Provide the (x, y) coordinate of the cell's center where the given text is located.  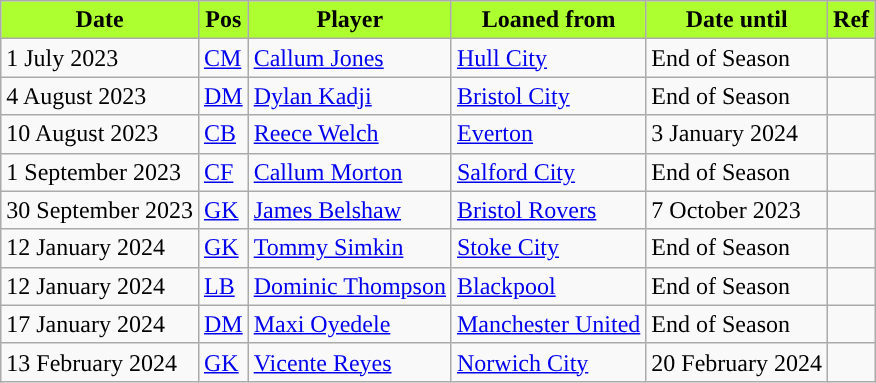
Salford City (548, 172)
Player (350, 20)
20 February 2024 (737, 362)
LB (223, 286)
Everton (548, 134)
3 January 2024 (737, 134)
Manchester United (548, 324)
Maxi Oyedele (350, 324)
4 August 2023 (100, 96)
Tommy Simkin (350, 248)
Callum Morton (350, 172)
Dylan Kadji (350, 96)
Bristol Rovers (548, 210)
Callum Jones (350, 58)
Vicente Reyes (350, 362)
CF (223, 172)
Stoke City (548, 248)
1 July 2023 (100, 58)
Dominic Thompson (350, 286)
Date (100, 20)
17 January 2024 (100, 324)
Pos (223, 20)
James Belshaw (350, 210)
Date until (737, 20)
30 September 2023 (100, 210)
CM (223, 58)
Blackpool (548, 286)
1 September 2023 (100, 172)
Loaned from (548, 20)
13 February 2024 (100, 362)
Ref (852, 20)
Bristol City (548, 96)
Reece Welch (350, 134)
7 October 2023 (737, 210)
Hull City (548, 58)
CB (223, 134)
10 August 2023 (100, 134)
Norwich City (548, 362)
